Provide the [X, Y] coordinate of the cell's center where the given text is located.  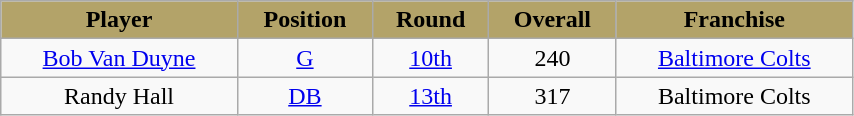
Player [120, 20]
13th [431, 96]
240 [553, 58]
Position [304, 20]
Overall [553, 20]
G [304, 58]
DB [304, 96]
10th [431, 58]
317 [553, 96]
Franchise [734, 20]
Bob Van Duyne [120, 58]
Round [431, 20]
Randy Hall [120, 96]
